Return (X, Y) of the center of cell containing provided text 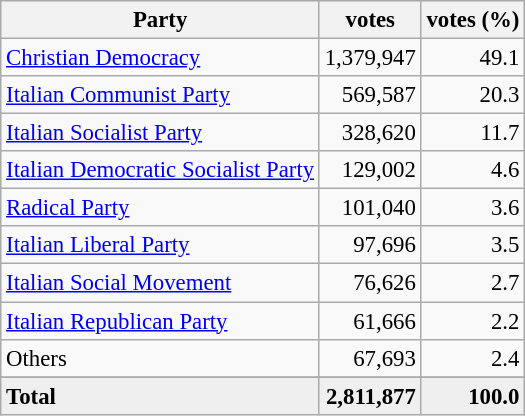
Others (160, 358)
49.1 (473, 58)
2.4 (473, 358)
11.7 (473, 133)
569,587 (370, 95)
votes (%) (473, 20)
Italian Communist Party (160, 95)
2,811,877 (370, 396)
Total (160, 396)
votes (370, 20)
Christian Democracy (160, 58)
Italian Republican Party (160, 321)
1,379,947 (370, 58)
97,696 (370, 245)
61,666 (370, 321)
Italian Socialist Party (160, 133)
101,040 (370, 208)
4.6 (473, 170)
Party (160, 20)
2.2 (473, 321)
100.0 (473, 396)
67,693 (370, 358)
Radical Party (160, 208)
Italian Democratic Socialist Party (160, 170)
20.3 (473, 95)
3.5 (473, 245)
3.6 (473, 208)
Italian Social Movement (160, 283)
129,002 (370, 170)
76,626 (370, 283)
328,620 (370, 133)
2.7 (473, 283)
Italian Liberal Party (160, 245)
